Capture the cell that displays the provided text and extract its [x, y] central coordinate. 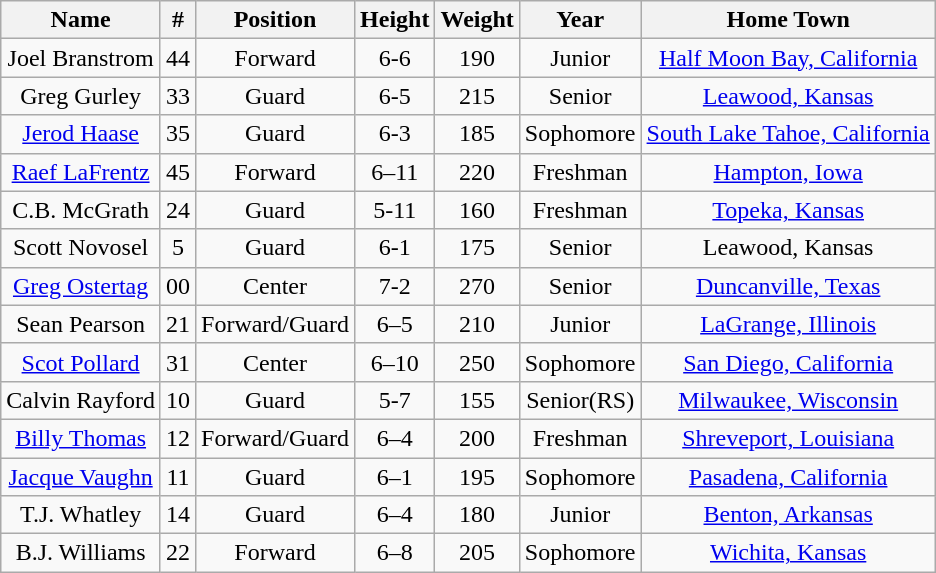
Sean Pearson [81, 324]
31 [178, 362]
44 [178, 58]
6–1 [395, 477]
210 [477, 324]
10 [178, 400]
215 [477, 96]
270 [477, 286]
155 [477, 400]
Billy Thomas [81, 438]
Jacque Vaughn [81, 477]
12 [178, 438]
190 [477, 58]
Hampton, Iowa [788, 172]
21 [178, 324]
Calvin Rayford [81, 400]
T.J. Whatley [81, 515]
C.B. McGrath [81, 210]
South Lake Tahoe, California [788, 134]
Jerod Haase [81, 134]
Duncanville, Texas [788, 286]
Joel Branstrom [81, 58]
# [178, 20]
00 [178, 286]
24 [178, 210]
Shreveport, Louisiana [788, 438]
Half Moon Bay, California [788, 58]
Senior(RS) [580, 400]
Year [580, 20]
14 [178, 515]
7-2 [395, 286]
185 [477, 134]
San Diego, California [788, 362]
Name [81, 20]
6-3 [395, 134]
5-7 [395, 400]
45 [178, 172]
Greg Gurley [81, 96]
Wichita, Kansas [788, 553]
175 [477, 248]
6-1 [395, 248]
11 [178, 477]
Weight [477, 20]
6-5 [395, 96]
Height [395, 20]
Raef LaFrentz [81, 172]
33 [178, 96]
Scot Pollard [81, 362]
Benton, Arkansas [788, 515]
Scott Novosel [81, 248]
Topeka, Kansas [788, 210]
6–8 [395, 553]
195 [477, 477]
6–5 [395, 324]
Home Town [788, 20]
Pasadena, California [788, 477]
22 [178, 553]
5 [178, 248]
250 [477, 362]
LaGrange, Illinois [788, 324]
205 [477, 553]
6-6 [395, 58]
Position [276, 20]
220 [477, 172]
6–11 [395, 172]
B.J. Williams [81, 553]
35 [178, 134]
Greg Ostertag [81, 286]
180 [477, 515]
5-11 [395, 210]
160 [477, 210]
200 [477, 438]
6–10 [395, 362]
Milwaukee, Wisconsin [788, 400]
